Extract the (x, y) coordinate from the center of the cell holding the provided text.  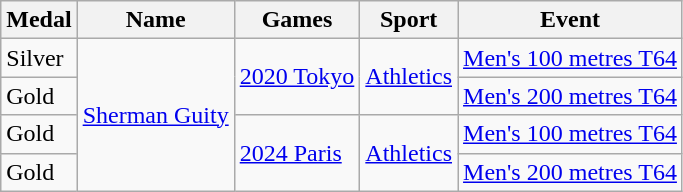
Medal (39, 20)
Sherman Guity (156, 115)
Silver (39, 58)
2020 Tokyo (297, 77)
Event (570, 20)
2024 Paris (297, 153)
Sport (409, 20)
Games (297, 20)
Name (156, 20)
